Determine the [x, y] coordinate at the center of the cell enclosing the given text.  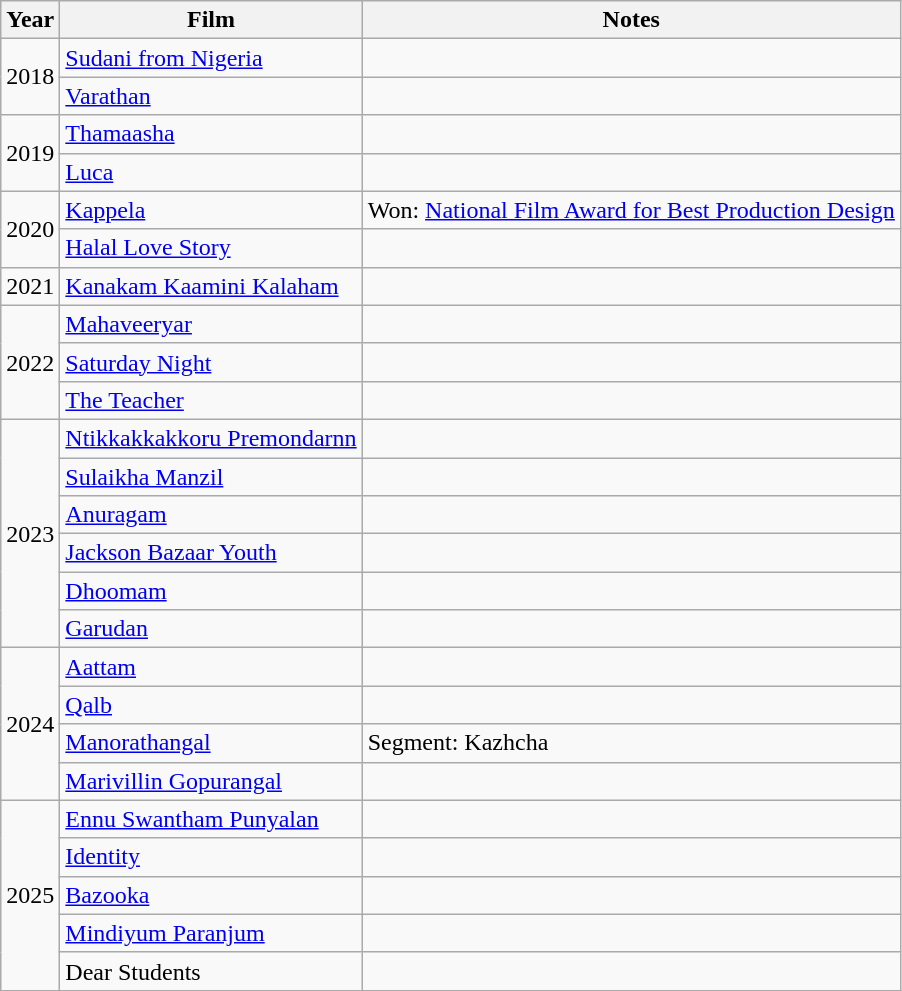
Varathan [211, 96]
2023 [30, 533]
Notes [631, 20]
Thamaasha [211, 134]
Ennu Swantham Punyalan [211, 819]
Ntikkakkakkoru Premondarnn [211, 438]
2020 [30, 229]
Halal Love Story [211, 248]
Segment: Kazhcha [631, 743]
Qalb [211, 705]
Year [30, 20]
Luca [211, 172]
Sudani from Nigeria [211, 58]
Manorathangal [211, 743]
Garudan [211, 629]
2021 [30, 286]
Aattam [211, 667]
Won: National Film Award for Best Production Design [631, 210]
2025 [30, 895]
Anuragam [211, 515]
2018 [30, 77]
Kanakam Kaamini Kalaham [211, 286]
2024 [30, 724]
Film [211, 20]
Saturday Night [211, 362]
Dhoomam [211, 591]
Mindiyum Paranjum [211, 933]
The Teacher [211, 400]
Dear Students [211, 971]
2022 [30, 362]
Sulaikha Manzil [211, 477]
Marivillin Gopurangal [211, 781]
Identity [211, 857]
Jackson Bazaar Youth [211, 553]
Kappela [211, 210]
Mahaveeryar [211, 324]
2019 [30, 153]
Bazooka [211, 895]
